Find where the given text appears and provide that cell's center as [x, y] coordinate. 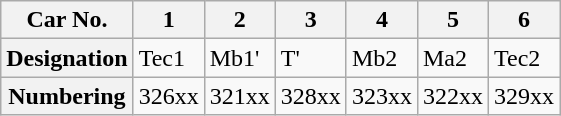
6 [524, 20]
Designation [67, 58]
322xx [452, 96]
T' [310, 58]
328xx [310, 96]
326xx [168, 96]
Mb1' [240, 58]
Car No. [67, 20]
3 [310, 20]
5 [452, 20]
Tec2 [524, 58]
4 [382, 20]
Ma2 [452, 58]
Mb2 [382, 58]
Tec1 [168, 58]
2 [240, 20]
Numbering [67, 96]
321xx [240, 96]
1 [168, 20]
329xx [524, 96]
323xx [382, 96]
